For the text-containing cell, return its midpoint in [X, Y] coordinate format. 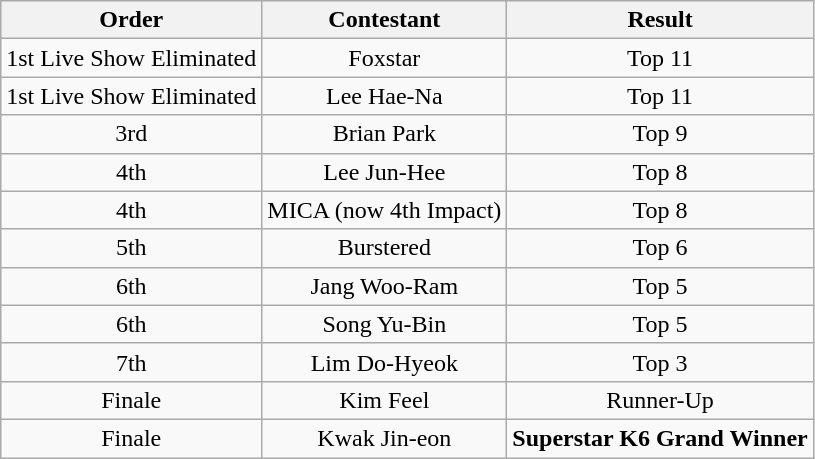
Top 3 [660, 362]
Song Yu-Bin [384, 324]
Jang Woo-Ram [384, 286]
Brian Park [384, 134]
Runner-Up [660, 400]
Top 6 [660, 248]
Lim Do-Hyeok [384, 362]
5th [132, 248]
Burstered [384, 248]
Lee Hae-Na [384, 96]
7th [132, 362]
Kwak Jin-eon [384, 438]
Lee Jun-Hee [384, 172]
Superstar K6 Grand Winner [660, 438]
Result [660, 20]
Kim Feel [384, 400]
Top 9 [660, 134]
Order [132, 20]
Contestant [384, 20]
Foxstar [384, 58]
MICA (now 4th Impact) [384, 210]
3rd [132, 134]
